Search for the cell housing the specified text and yield its (X, Y) center coordinate. 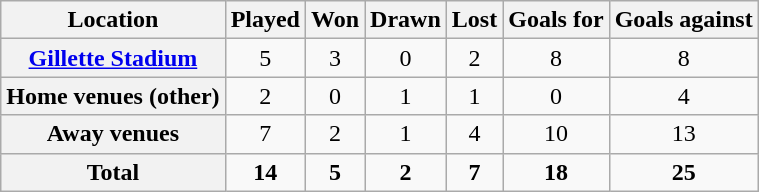
Goals for (556, 20)
18 (556, 172)
Drawn (406, 20)
14 (265, 172)
3 (334, 58)
25 (684, 172)
Gillette Stadium (113, 58)
13 (684, 134)
Home venues (other) (113, 96)
10 (556, 134)
Lost (474, 20)
Location (113, 20)
Played (265, 20)
Won (334, 20)
Total (113, 172)
Away venues (113, 134)
Goals against (684, 20)
